Scan for the cell matching the given text and deliver its [x, y] coordinate at center. 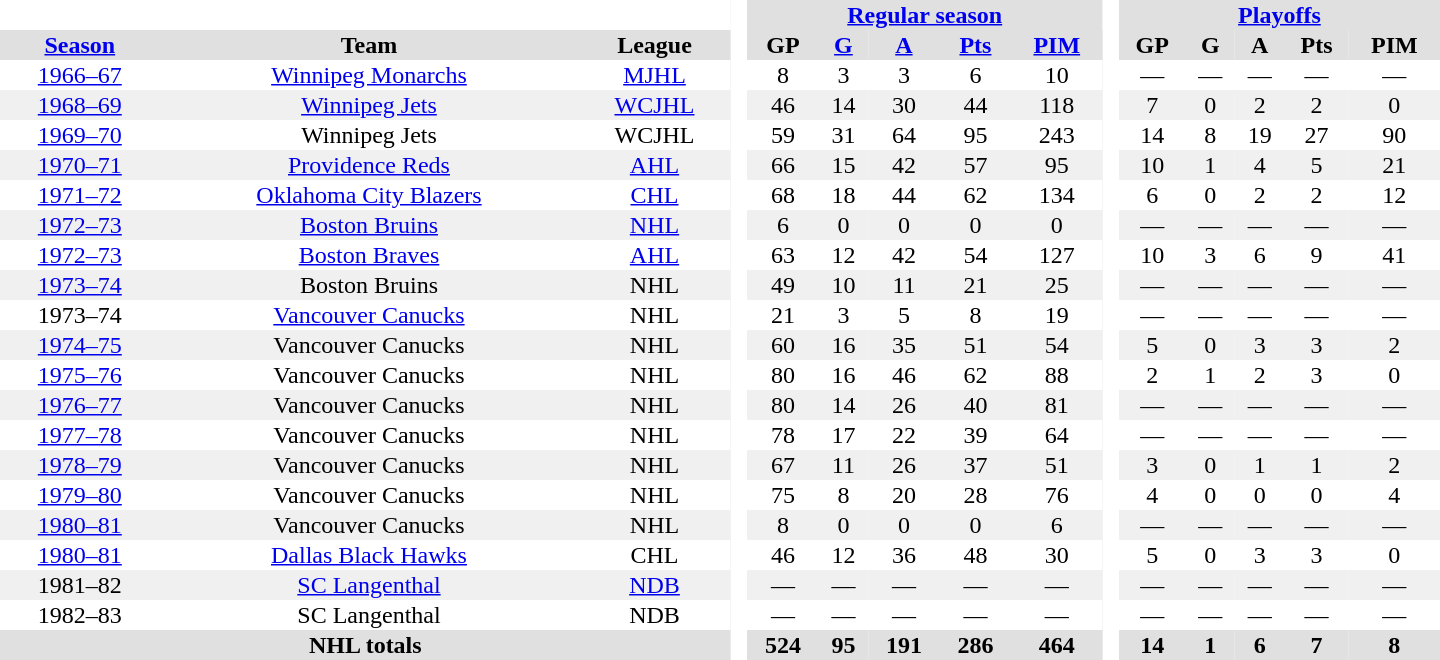
243 [1056, 135]
NHL totals [366, 645]
League [654, 45]
18 [844, 195]
464 [1056, 645]
Boston Braves [370, 255]
48 [976, 555]
1979–80 [80, 495]
39 [976, 435]
25 [1056, 285]
Playoffs [1280, 15]
40 [976, 405]
31 [844, 135]
1975–76 [80, 375]
1978–79 [80, 465]
41 [1394, 255]
Oklahoma City Blazers [370, 195]
22 [904, 435]
1971–72 [80, 195]
57 [976, 165]
1982–83 [80, 615]
Providence Reds [370, 165]
67 [783, 465]
49 [783, 285]
81 [1056, 405]
59 [783, 135]
1977–78 [80, 435]
134 [1056, 195]
15 [844, 165]
37 [976, 465]
1976–77 [80, 405]
524 [783, 645]
27 [1317, 135]
191 [904, 645]
17 [844, 435]
118 [1056, 105]
9 [1317, 255]
1970–71 [80, 165]
90 [1394, 135]
66 [783, 165]
Regular season [924, 15]
MJHL [654, 75]
68 [783, 195]
Season [80, 45]
1981–82 [80, 585]
127 [1056, 255]
Winnipeg Monarchs [370, 75]
63 [783, 255]
76 [1056, 495]
Dallas Black Hawks [370, 555]
1966–67 [80, 75]
60 [783, 345]
1969–70 [80, 135]
28 [976, 495]
35 [904, 345]
78 [783, 435]
1974–75 [80, 345]
1968–69 [80, 105]
36 [904, 555]
75 [783, 495]
20 [904, 495]
Team [370, 45]
286 [976, 645]
88 [1056, 375]
